From the cell containing the given text, extract its center point as [X, Y] coordinate. 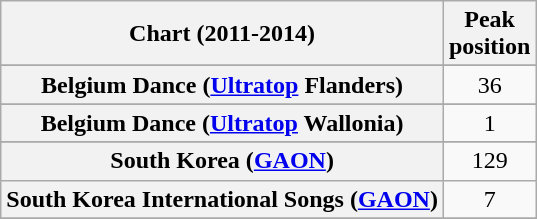
South Korea International Songs (GAON) [222, 199]
Peakposition [489, 34]
7 [489, 199]
Chart (2011-2014) [222, 34]
36 [489, 85]
1 [489, 123]
Belgium Dance (Ultratop Wallonia) [222, 123]
129 [489, 161]
Belgium Dance (Ultratop Flanders) [222, 85]
South Korea (GAON) [222, 161]
